Return (X, Y) of the center of cell containing provided text 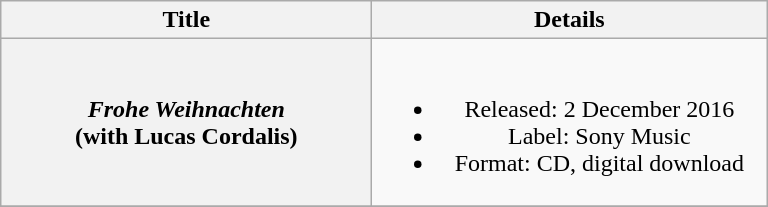
Title (186, 20)
Released: 2 December 2016Label: Sony MusicFormat: CD, digital download (570, 122)
Details (570, 20)
Frohe Weihnachten(with Lucas Cordalis) (186, 122)
